Capture the cell that displays the provided text and extract its (x, y) central coordinate. 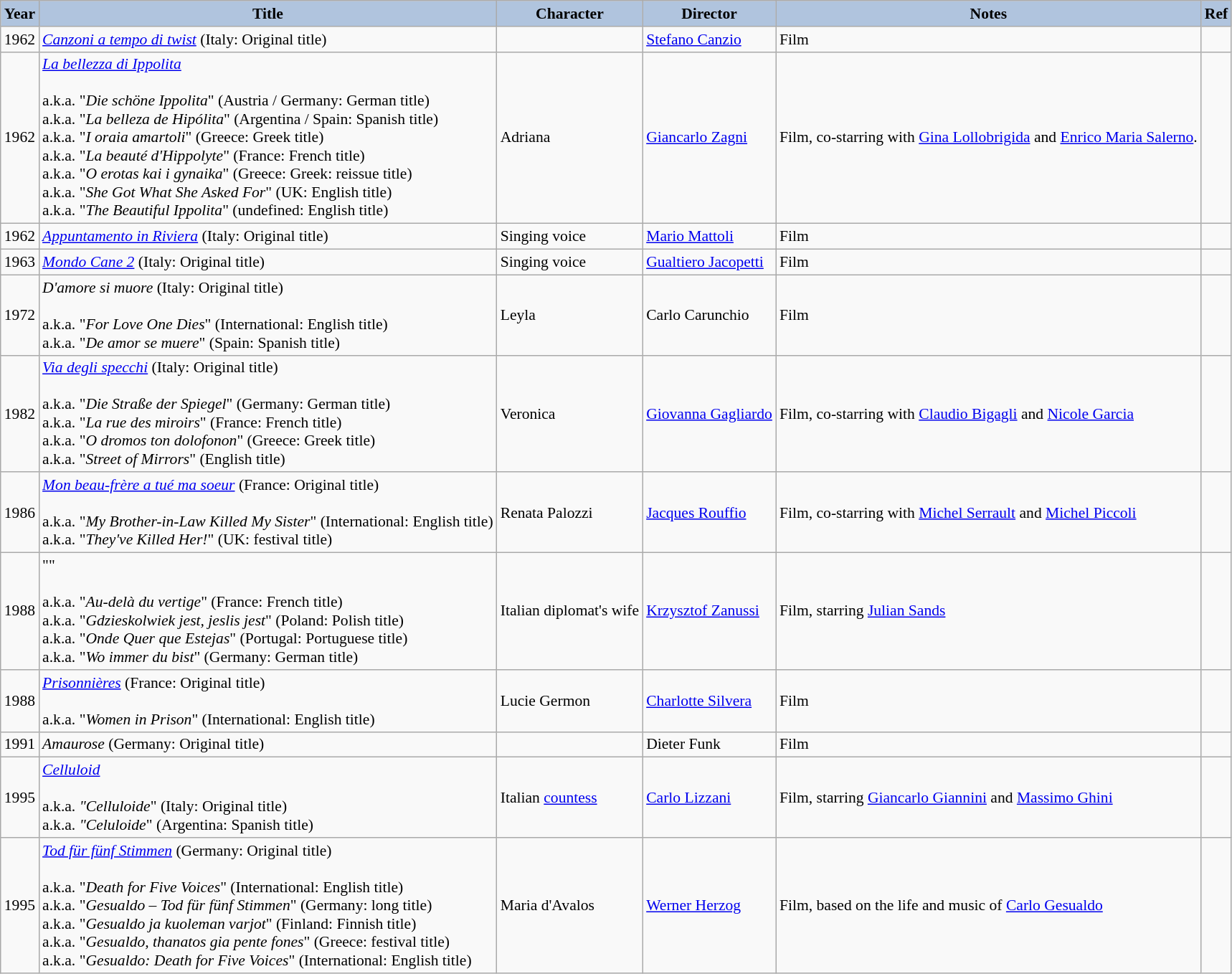
Werner Herzog (709, 905)
Lucie Germon (569, 701)
Prisonnières (France: Original title)a.k.a. "Women in Prison" (International: English title) (268, 701)
1972 (20, 315)
Canzoni a tempo di twist (Italy: Original title) (268, 39)
Leyla (569, 315)
Film, based on the life and music of Carlo Gesualdo (988, 905)
D'amore si muore (Italy: Original title)a.k.a. "For Love One Dies" (International: English title) a.k.a. "De amor se muere" (Spain: Spanish title) (268, 315)
Dieter Funk (709, 744)
Giancarlo Zagni (709, 138)
Krzysztof Zanussi (709, 611)
Giovanna Gagliardo (709, 413)
Amaurose (Germany: Original title) (268, 744)
Appuntamento in Riviera (Italy: Original title) (268, 237)
Veronica (569, 413)
Carlo Carunchio (709, 315)
Stefano Canzio (709, 39)
Director (709, 14)
1982 (20, 413)
Character (569, 14)
Jacques Rouffio (709, 513)
1991 (20, 744)
Maria d'Avalos (569, 905)
Renata Palozzi (569, 513)
Italian diplomat's wife (569, 611)
Gualtiero Jacopetti (709, 263)
Celluloida.k.a. "Celluloide" (Italy: Original title) a.k.a. "Celuloide" (Argentina: Spanish title) (268, 798)
1986 (20, 513)
Year (20, 14)
Mondo Cane 2 (Italy: Original title) (268, 263)
Notes (988, 14)
Film, co-starring with Michel Serrault and Michel Piccoli (988, 513)
Film, starring Giancarlo Giannini and Massimo Ghini (988, 798)
Title (268, 14)
Carlo Lizzani (709, 798)
Film, co-starring with Gina Lollobrigida and Enrico Maria Salerno. (988, 138)
Mario Mattoli (709, 237)
Adriana (569, 138)
1963 (20, 263)
Film, co-starring with Claudio Bigagli and Nicole Garcia (988, 413)
Italian countess (569, 798)
Film, starring Julian Sands (988, 611)
Ref (1216, 14)
Charlotte Silvera (709, 701)
